Extract the (x, y) coordinate from the center of the cell holding the provided text.  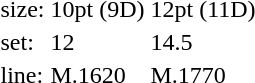
12 (98, 42)
